Scan for the cell matching the given text and deliver its [x, y] coordinate at center. 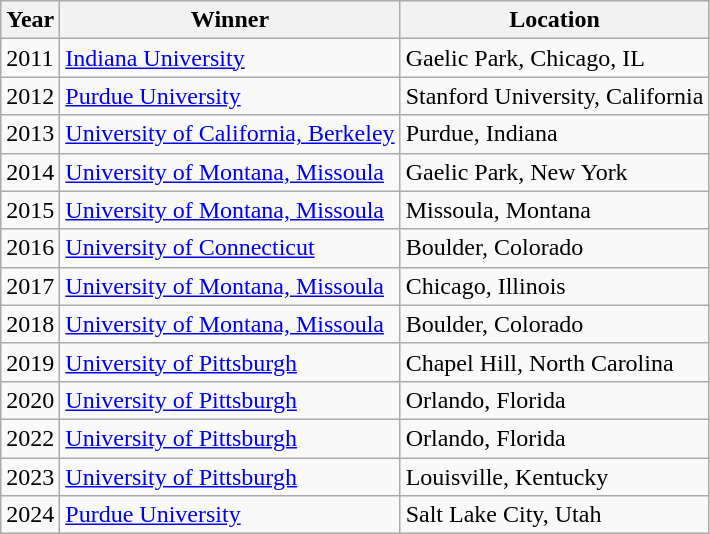
2023 [30, 477]
2019 [30, 362]
2017 [30, 286]
Winner [230, 20]
Gaelic Park, New York [554, 172]
2013 [30, 134]
University of Connecticut [230, 248]
Purdue, Indiana [554, 134]
2018 [30, 324]
University of California, Berkeley [230, 134]
2020 [30, 400]
2016 [30, 248]
Louisville, Kentucky [554, 477]
Gaelic Park, Chicago, IL [554, 58]
Year [30, 20]
2014 [30, 172]
2022 [30, 438]
Chapel Hill, North Carolina [554, 362]
Indiana University [230, 58]
Missoula, Montana [554, 210]
Stanford University, California [554, 96]
2015 [30, 210]
Chicago, Illinois [554, 286]
Salt Lake City, Utah [554, 515]
2011 [30, 58]
2012 [30, 96]
Location [554, 20]
2024 [30, 515]
